Provide the [X, Y] coordinate of the cell's center where the given text is located.  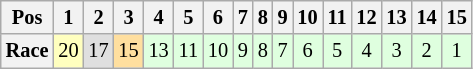
20 [68, 51]
Pos [28, 17]
12 [366, 17]
17 [98, 51]
14 [427, 17]
Race [28, 51]
